For the text-containing cell, return its midpoint in [X, Y] coordinate format. 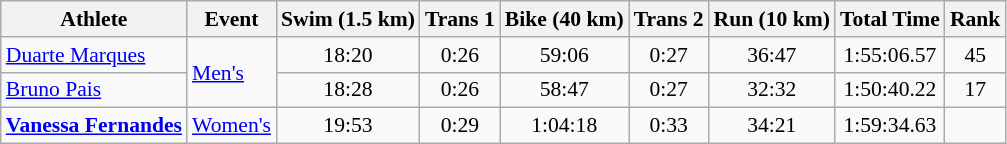
36:47 [772, 55]
58:47 [564, 90]
Run (10 km) [772, 19]
1:50:40.22 [890, 90]
18:28 [348, 90]
Event [232, 19]
Rank [976, 19]
19:53 [348, 126]
Vanessa Fernandes [94, 126]
Trans 1 [460, 19]
Bruno Pais [94, 90]
18:20 [348, 55]
Swim (1.5 km) [348, 19]
34:21 [772, 126]
Athlete [94, 19]
Bike (40 km) [564, 19]
32:32 [772, 90]
Trans 2 [669, 19]
45 [976, 55]
Total Time [890, 19]
0:29 [460, 126]
Duarte Marques [94, 55]
1:55:06.57 [890, 55]
17 [976, 90]
Men's [232, 72]
59:06 [564, 55]
1:59:34.63 [890, 126]
0:33 [669, 126]
Women's [232, 126]
1:04:18 [564, 126]
